Capture the cell that displays the provided text and extract its (X, Y) central coordinate. 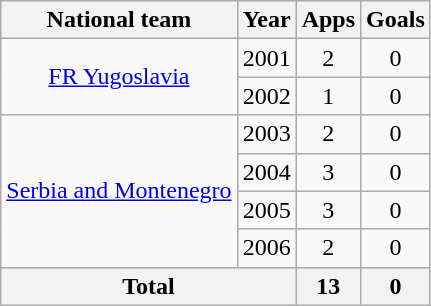
13 (328, 286)
Year (266, 20)
Apps (328, 20)
2005 (266, 210)
FR Yugoslavia (119, 77)
Total (148, 286)
1 (328, 96)
2001 (266, 58)
2003 (266, 134)
National team (119, 20)
2002 (266, 96)
2006 (266, 248)
Goals (396, 20)
2004 (266, 172)
Serbia and Montenegro (119, 191)
